Provide the [X, Y] coordinate of the cell's center where the given text is located.  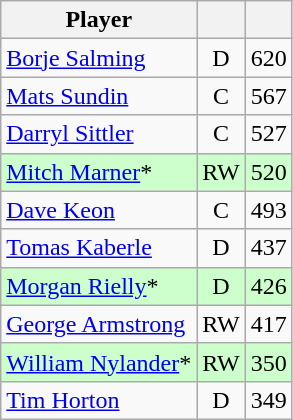
567 [268, 96]
Mitch Marner* [99, 172]
Tim Horton [99, 400]
Morgan Rielly* [99, 286]
Darryl Sittler [99, 134]
620 [268, 58]
George Armstrong [99, 324]
Dave Keon [99, 210]
417 [268, 324]
Borje Salming [99, 58]
350 [268, 362]
437 [268, 248]
Tomas Kaberle [99, 248]
349 [268, 400]
493 [268, 210]
Player [99, 20]
William Nylander* [99, 362]
527 [268, 134]
Mats Sundin [99, 96]
426 [268, 286]
520 [268, 172]
